Provide the [x, y] coordinate of the cell's center where the given text is located.  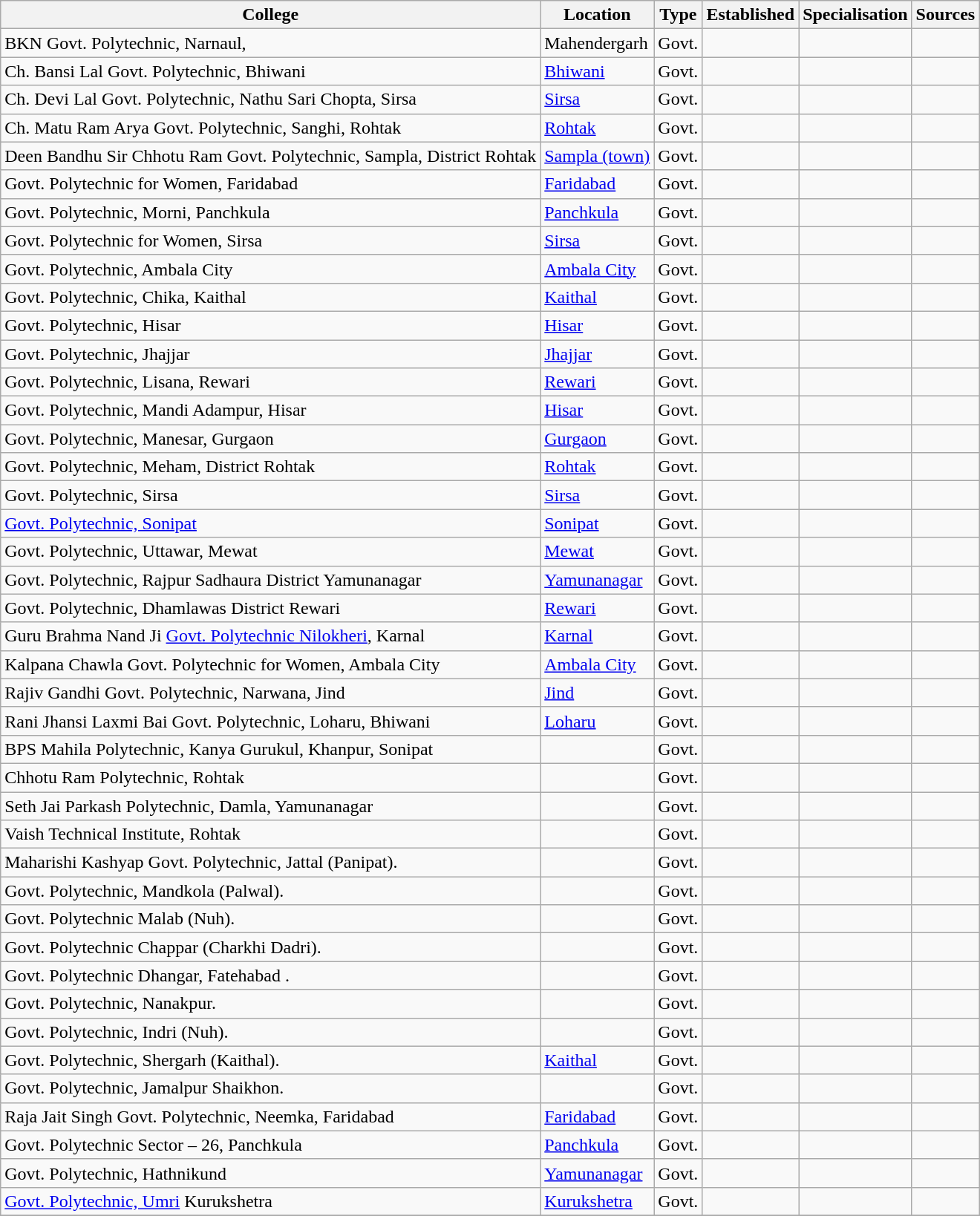
BKN Govt. Polytechnic, Narnaul, [270, 43]
Govt. Polytechnic, Chika, Kaithal [270, 297]
Guru Brahma Nand Ji Govt. Polytechnic Nilokheri, Karnal [270, 636]
Mahendergarh [597, 43]
Govt. Polytechnic Chappar (Charkhi Dadri). [270, 947]
Ch. Matu Ram Arya Govt. Polytechnic, Sanghi, Rohtak [270, 128]
Sources [946, 15]
Govt. Polytechnic Sector – 26, Panchkula [270, 1145]
Govt. Polytechnic, Jhajjar [270, 354]
Bhiwani [597, 71]
Sonipat [597, 523]
Maharishi Kashyap Govt. Polytechnic, Jattal (Panipat). [270, 863]
Govt. Polytechnic, Hisar [270, 325]
Govt. Polytechnic Dhangar, Fatehabad . [270, 975]
Loharu [597, 721]
Mewat [597, 552]
Rani Jhansi Laxmi Bai Govt. Polytechnic, Loharu, Bhiwani [270, 721]
Govt. Polytechnic, Jamalpur Shaikhon. [270, 1088]
Ch. Devi Lal Govt. Polytechnic, Nathu Sari Chopta, Sirsa [270, 99]
Govt. Polytechnic, Indri (Nuh). [270, 1032]
Govt. Polytechnic, Sonipat [270, 523]
Govt. Polytechnic, Dhamlawas District Rewari [270, 608]
Vaish Technical Institute, Rohtak [270, 834]
Jind [597, 693]
College [270, 15]
Govt. Polytechnic, Hathnikund [270, 1173]
Gurgaon [597, 439]
Govt. Polytechnic, Umri Kurukshetra [270, 1201]
Govt. Polytechnic, Sirsa [270, 495]
Govt. Polytechnic, Meham, District Rohtak [270, 467]
Govt. Polytechnic for Women, Faridabad [270, 184]
Govt. Polytechnic, Uttawar, Mewat [270, 552]
Rajiv Gandhi Govt. Polytechnic, Narwana, Jind [270, 693]
Type [679, 15]
Govt. Polytechnic, Nanakpur. [270, 1004]
BPS Mahila Polytechnic, Kanya Gurukul, Khanpur, Sonipat [270, 749]
Deen Bandhu Sir Chhotu Ram Govt. Polytechnic, Sampla, District Rohtak [270, 156]
Govt. Polytechnic, Morni, Panchkula [270, 212]
Jhajjar [597, 354]
Govt. Polytechnic, Lisana, Rewari [270, 382]
Established [751, 15]
Govt. Polytechnic, Ambala City [270, 269]
Govt. Polytechnic, Mandi Adampur, Hisar [270, 411]
Kurukshetra [597, 1201]
Sampla (town) [597, 156]
Specialisation [855, 15]
Govt. Polytechnic, Shergarh (Kaithal). [270, 1060]
Govt. Polytechnic Malab (Nuh). [270, 919]
Ch. Bansi Lal Govt. Polytechnic, Bhiwani [270, 71]
Raja Jait Singh Govt. Polytechnic, Neemka, Faridabad [270, 1117]
Karnal [597, 636]
Govt. Polytechnic for Women, Sirsa [270, 241]
Kalpana Chawla Govt. Polytechnic for Women, Ambala City [270, 664]
Seth Jai Parkash Polytechnic, Damla, Yamunanagar [270, 805]
Location [597, 15]
Govt. Polytechnic, Rajpur Sadhaura District Yamunanagar [270, 580]
Chhotu Ram Polytechnic, Rohtak [270, 777]
Govt. Polytechnic, Manesar, Gurgaon [270, 439]
Govt. Polytechnic, Mandkola (Palwal). [270, 891]
